For the text-containing cell, return its midpoint in (x, y) coordinate format. 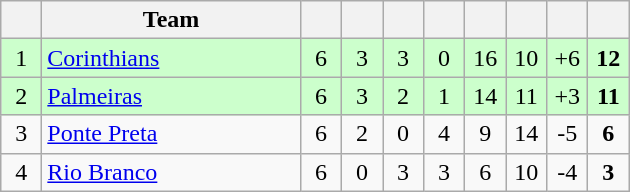
12 (608, 58)
-4 (568, 172)
-5 (568, 134)
+6 (568, 58)
Team (172, 20)
9 (486, 134)
16 (486, 58)
Corinthians (172, 58)
Rio Branco (172, 172)
Ponte Preta (172, 134)
Palmeiras (172, 96)
+3 (568, 96)
